From the cell containing the given text, extract its center point as [x, y] coordinate. 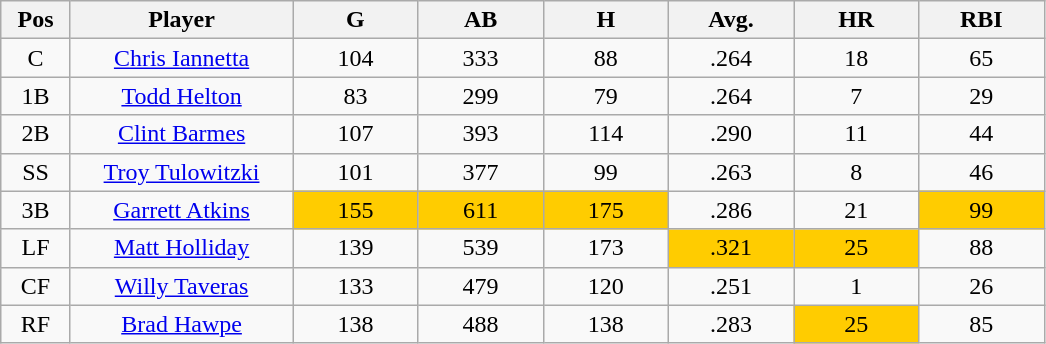
18 [856, 58]
Garrett Atkins [182, 210]
HR [856, 20]
488 [480, 324]
RBI [982, 20]
RF [36, 324]
139 [356, 248]
.251 [730, 286]
479 [480, 286]
Player [182, 20]
G [356, 20]
.263 [730, 172]
21 [856, 210]
AB [480, 20]
.283 [730, 324]
377 [480, 172]
120 [606, 286]
Chris Iannetta [182, 58]
79 [606, 96]
44 [982, 134]
CF [36, 286]
46 [982, 172]
Matt Holliday [182, 248]
85 [982, 324]
104 [356, 58]
Todd Helton [182, 96]
173 [606, 248]
101 [356, 172]
1 [856, 286]
3B [36, 210]
133 [356, 286]
539 [480, 248]
Willy Taveras [182, 286]
Avg. [730, 20]
393 [480, 134]
175 [606, 210]
299 [480, 96]
333 [480, 58]
.290 [730, 134]
155 [356, 210]
Pos [36, 20]
Troy Tulowitzki [182, 172]
SS [36, 172]
611 [480, 210]
65 [982, 58]
83 [356, 96]
29 [982, 96]
1B [36, 96]
H [606, 20]
26 [982, 286]
11 [856, 134]
LF [36, 248]
2B [36, 134]
114 [606, 134]
7 [856, 96]
Clint Barmes [182, 134]
107 [356, 134]
C [36, 58]
.286 [730, 210]
.321 [730, 248]
Brad Hawpe [182, 324]
8 [856, 172]
